Output the (x, y) coordinate of the center of the cell containing the given text.  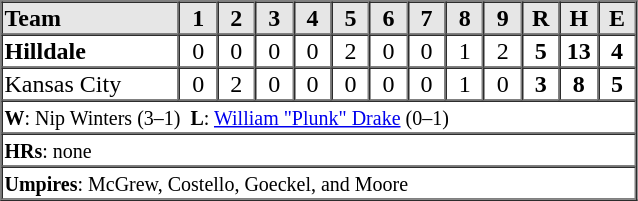
6 (388, 18)
Hilldale (91, 50)
7 (427, 18)
13 (579, 50)
9 (503, 18)
Kansas City (91, 84)
R (541, 18)
Umpires: McGrew, Costello, Goeckel, and Moore (319, 182)
E (617, 18)
Team (91, 18)
HRs: none (319, 150)
H (579, 18)
W: Nip Winters (3–1) L: William "Plunk" Drake (0–1) (319, 116)
